Return the (X, Y) coordinate for the center point of the cell that contains the specified text.  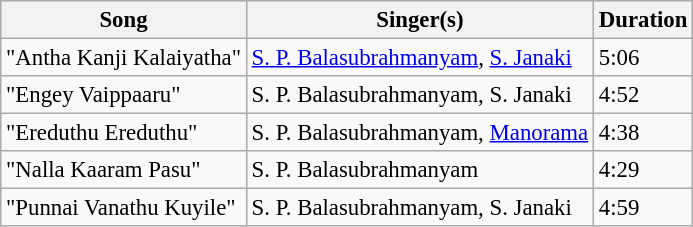
S. P. Balasubrahmanyam, Manorama (420, 133)
5:06 (644, 58)
4:29 (644, 170)
4:59 (644, 208)
Song (124, 20)
S. P. Balasubrahmanyam (420, 170)
4:52 (644, 95)
"Engey Vaippaaru" (124, 95)
"Punnai Vanathu Kuyile" (124, 208)
4:38 (644, 133)
Singer(s) (420, 20)
"Antha Kanji Kalaiyatha" (124, 58)
"Nalla Kaaram Pasu" (124, 170)
Duration (644, 20)
"Ereduthu Ereduthu" (124, 133)
